Pinpoint the cell where the given text exists, returning its (X, Y) midpoint coordinate. 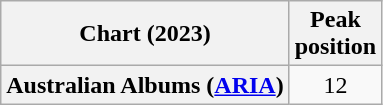
Chart (2023) (145, 34)
Peakposition (335, 34)
12 (335, 85)
Australian Albums (ARIA) (145, 85)
